Detect which cell encompasses the target text, then output its [X, Y] center coordinate. 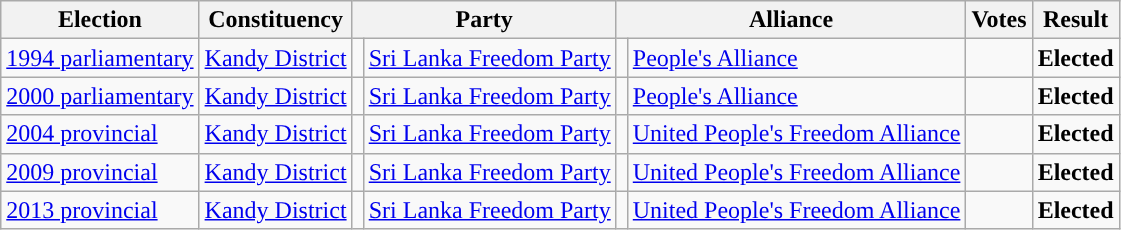
Votes [999, 20]
2009 provincial [100, 172]
Alliance [791, 20]
Election [100, 20]
Party [484, 20]
2013 provincial [100, 210]
1994 parliamentary [100, 58]
2004 provincial [100, 134]
Constituency [276, 20]
Result [1076, 20]
2000 parliamentary [100, 96]
